For the text-containing cell, return its midpoint in [x, y] coordinate format. 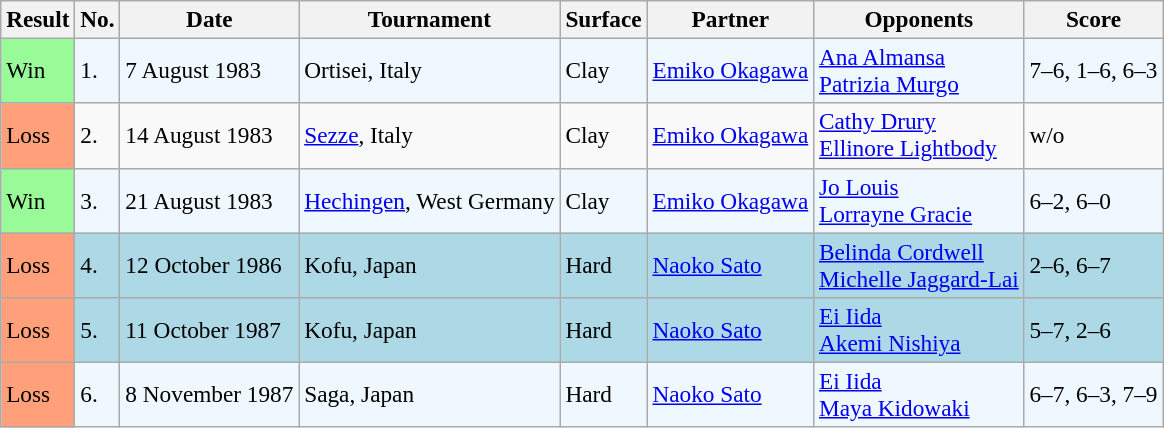
Score [1094, 19]
Ei Iida Maya Kidowaki [919, 394]
7–6, 1–6, 6–3 [1094, 70]
Sezze, Italy [430, 136]
Date [210, 19]
8 November 1987 [210, 394]
12 October 1986 [210, 264]
Saga, Japan [430, 394]
Cathy Drury Ellinore Lightbody [919, 136]
Result [38, 19]
No. [98, 19]
Jo Louis Lorrayne Gracie [919, 200]
Ei Iida Akemi Nishiya [919, 330]
11 October 1987 [210, 330]
Ortisei, Italy [430, 70]
3. [98, 200]
Opponents [919, 19]
Ana Almansa Patrizia Murgo [919, 70]
Tournament [430, 19]
1. [98, 70]
Belinda Cordwell Michelle Jaggard-Lai [919, 264]
6–7, 6–3, 7–9 [1094, 394]
14 August 1983 [210, 136]
4. [98, 264]
5–7, 2–6 [1094, 330]
2. [98, 136]
6. [98, 394]
5. [98, 330]
Partner [730, 19]
7 August 1983 [210, 70]
Surface [604, 19]
2–6, 6–7 [1094, 264]
Hechingen, West Germany [430, 200]
w/o [1094, 136]
6–2, 6–0 [1094, 200]
21 August 1983 [210, 200]
